Identify which cell holds the provided text, then report its (x, y) central coordinate. 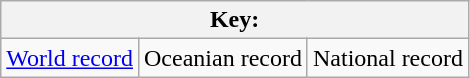
National record (388, 58)
World record (70, 58)
Oceanian record (222, 58)
Key: (235, 20)
